Provide the [x, y] coordinate of the cell's center where the given text is located.  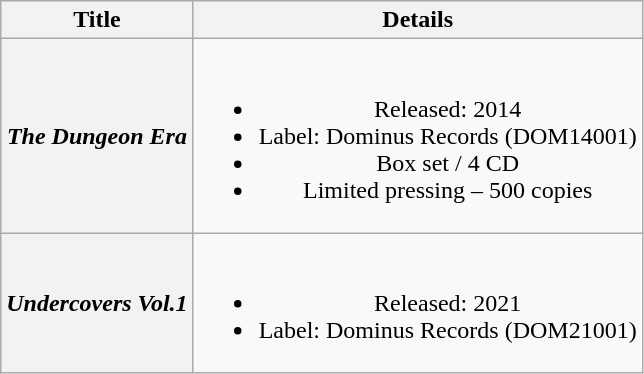
Details [418, 20]
Title [97, 20]
Released: 2021Label: Dominus Records (DOM21001) [418, 303]
Undercovers Vol.1 [97, 303]
Released: 2014Label: Dominus Records (DOM14001)Box set / 4 CDLimited pressing – 500 copies [418, 136]
The Dungeon Era [97, 136]
